Capture the cell that displays the provided text and extract its [X, Y] central coordinate. 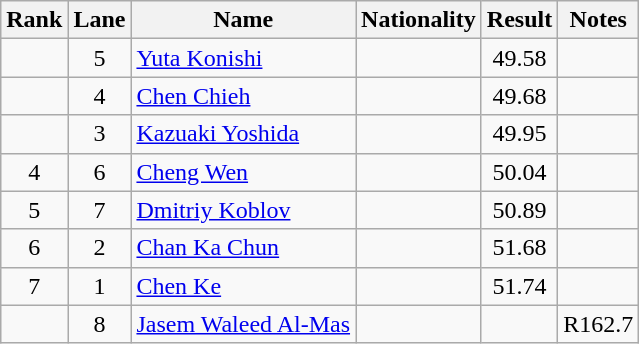
Result [519, 20]
Dmitriy Koblov [244, 210]
Chan Ka Chun [244, 248]
Rank [34, 20]
3 [100, 134]
49.68 [519, 96]
1 [100, 286]
50.89 [519, 210]
R162.7 [598, 324]
Nationality [419, 20]
Name [244, 20]
Chen Ke [244, 286]
Yuta Konishi [244, 58]
Kazuaki Yoshida [244, 134]
51.68 [519, 248]
50.04 [519, 172]
Jasem Waleed Al-Mas [244, 324]
Chen Chieh [244, 96]
Lane [100, 20]
8 [100, 324]
Notes [598, 20]
Cheng Wen [244, 172]
49.95 [519, 134]
49.58 [519, 58]
2 [100, 248]
51.74 [519, 286]
